Extract the (x, y) coordinate from the center of the cell holding the provided text.  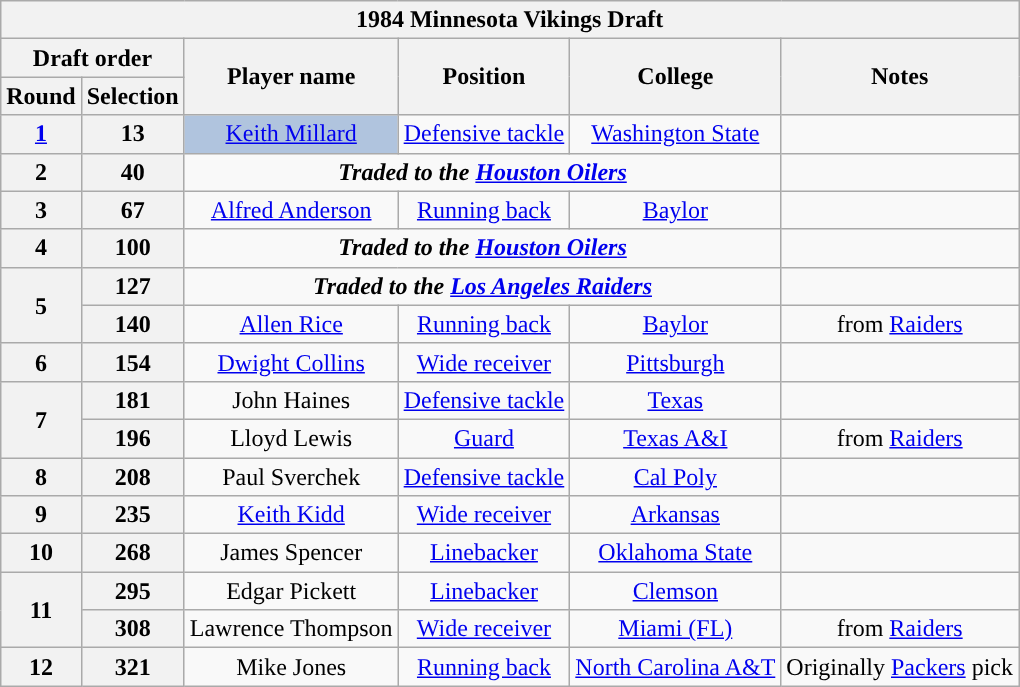
321 (132, 667)
308 (132, 629)
7 (41, 419)
Dwight Collins (291, 362)
Clemson (676, 591)
Miami (FL) (676, 629)
235 (132, 515)
Lawrence Thompson (291, 629)
10 (41, 553)
Texas A&I (676, 438)
1984 Minnesota Vikings Draft (510, 20)
James Spencer (291, 553)
3 (41, 210)
Selection (132, 96)
North Carolina A&T (676, 667)
Traded to the Los Angeles Raiders (482, 286)
Texas (676, 400)
295 (132, 591)
Guard (484, 438)
5 (41, 305)
Edgar Pickett (291, 591)
Allen Rice (291, 324)
127 (132, 286)
154 (132, 362)
2 (41, 172)
8 (41, 477)
Position (484, 77)
181 (132, 400)
Lloyd Lewis (291, 438)
140 (132, 324)
Alfred Anderson (291, 210)
Paul Sverchek (291, 477)
Mike Jones (291, 667)
Round (41, 96)
Player name (291, 77)
Oklahoma State (676, 553)
Keith Millard (291, 134)
208 (132, 477)
Pittsburgh (676, 362)
6 (41, 362)
John Haines (291, 400)
Draft order (92, 58)
Washington State (676, 134)
Notes (900, 77)
196 (132, 438)
9 (41, 515)
4 (41, 248)
268 (132, 553)
12 (41, 667)
1 (41, 134)
40 (132, 172)
67 (132, 210)
100 (132, 248)
13 (132, 134)
College (676, 77)
11 (41, 610)
Cal Poly (676, 477)
Originally Packers pick (900, 667)
Arkansas (676, 515)
Keith Kidd (291, 515)
